Locate the cell with the specified text and output its [X, Y] center coordinate. 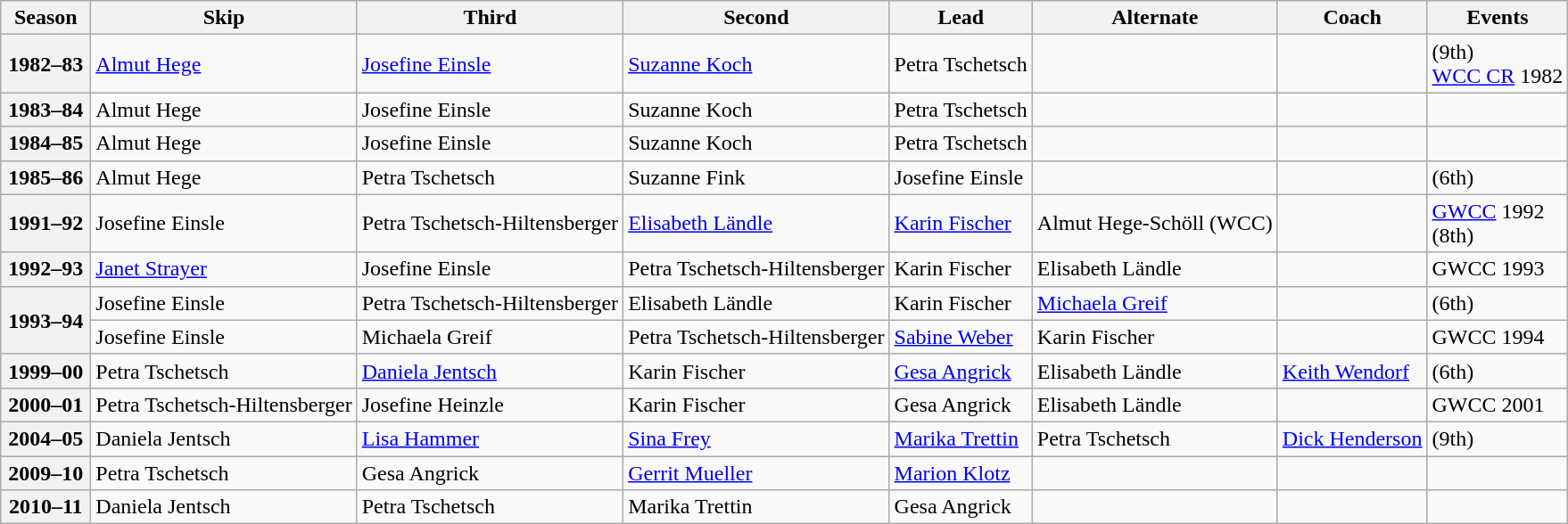
1982–83 [46, 64]
(9th) [1498, 438]
1985–86 [46, 177]
GWCC 1993 [1498, 269]
Sabine Weber [961, 337]
(9th)WCC CR 1982 [1498, 64]
Coach [1352, 18]
1992–93 [46, 269]
Skip [224, 18]
1993–94 [46, 320]
Lead [961, 18]
Events [1498, 18]
1991–92 [46, 223]
1983–84 [46, 110]
GWCC 1994 [1498, 337]
Third [490, 18]
Keith Wendorf [1352, 371]
2000–01 [46, 405]
Josefine Heinzle [490, 405]
Sina Frey [756, 438]
Marion Klotz [961, 473]
Lisa Hammer [490, 438]
Second [756, 18]
Suzanne Fink [756, 177]
2010–11 [46, 507]
Dick Henderson [1352, 438]
1999–00 [46, 371]
GWCC 2001 [1498, 405]
GWCC 1992 (8th) [1498, 223]
Gerrit Mueller [756, 473]
Season [46, 18]
Janet Strayer [224, 269]
Alternate [1154, 18]
2009–10 [46, 473]
2004–05 [46, 438]
1984–85 [46, 143]
Almut Hege-Schöll (WCC) [1154, 223]
